Return (x, y) of the center of cell containing provided text 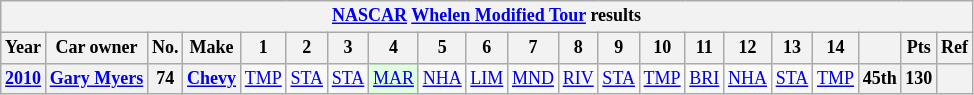
74 (166, 78)
14 (836, 48)
Make (212, 48)
10 (662, 48)
Car owner (96, 48)
4 (394, 48)
8 (578, 48)
9 (618, 48)
No. (166, 48)
45th (880, 78)
Year (24, 48)
Gary Myers (96, 78)
LIM (487, 78)
NASCAR Whelen Modified Tour results (487, 16)
RIV (578, 78)
12 (748, 48)
BRI (704, 78)
MND (534, 78)
Ref (955, 48)
1 (263, 48)
7 (534, 48)
130 (919, 78)
11 (704, 48)
Pts (919, 48)
2 (306, 48)
MAR (394, 78)
Chevy (212, 78)
3 (348, 48)
2010 (24, 78)
13 (792, 48)
6 (487, 48)
5 (442, 48)
